Locate the cell with the specified text and output its (X, Y) center coordinate. 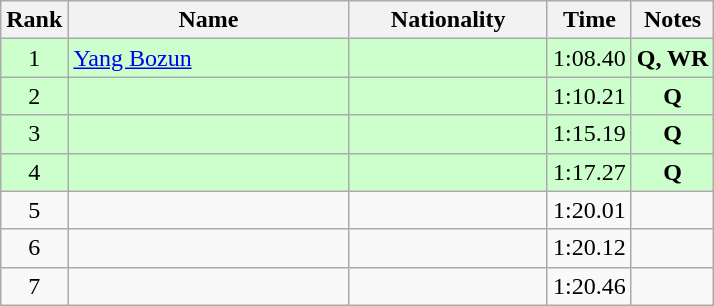
5 (34, 210)
1:20.01 (589, 210)
4 (34, 172)
Time (589, 20)
1:17.27 (589, 172)
Rank (34, 20)
Notes (672, 20)
2 (34, 96)
Name (208, 20)
3 (34, 134)
6 (34, 248)
1:08.40 (589, 58)
1:20.46 (589, 286)
1:20.12 (589, 248)
Q, WR (672, 58)
1:15.19 (589, 134)
7 (34, 286)
Yang Bozun (208, 58)
1:10.21 (589, 96)
1 (34, 58)
Nationality (448, 20)
